Locate the cell with the specified text and output its [x, y] center coordinate. 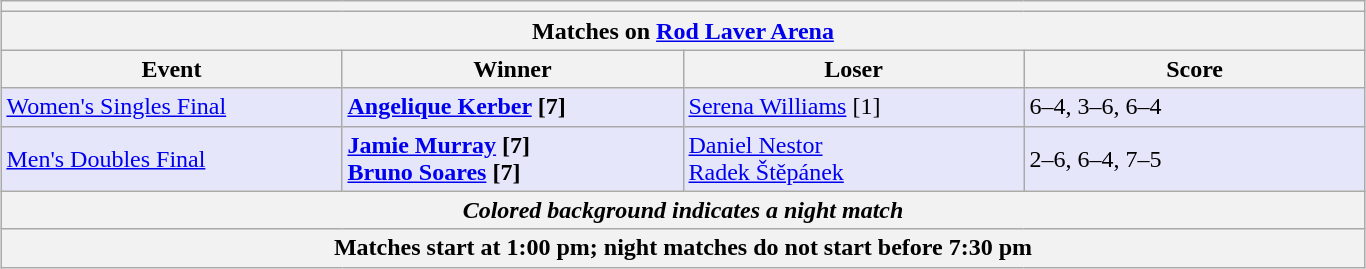
Winner [512, 69]
Women's Singles Final [172, 107]
Matches start at 1:00 pm; night matches do not start before 7:30 pm [683, 248]
6–4, 3–6, 6–4 [1194, 107]
Colored background indicates a night match [683, 210]
Score [1194, 69]
Serena Williams [1] [854, 107]
Men's Doubles Final [172, 158]
2–6, 6–4, 7–5 [1194, 158]
Daniel Nestor Radek Štěpánek [854, 158]
Angelique Kerber [7] [512, 107]
Loser [854, 69]
Event [172, 69]
Jamie Murray [7] Bruno Soares [7] [512, 158]
Matches on Rod Laver Arena [683, 31]
